Extract the (X, Y) coordinate from the center of the cell holding the provided text.  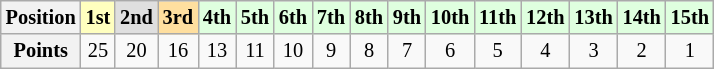
10th (450, 17)
7 (407, 51)
1 (690, 51)
12th (545, 17)
7th (331, 17)
5 (498, 51)
5th (255, 17)
2nd (136, 17)
25 (98, 51)
16 (178, 51)
3rd (178, 17)
10 (293, 51)
9th (407, 17)
13 (217, 51)
Position (41, 17)
11th (498, 17)
13th (593, 17)
1st (98, 17)
9 (331, 51)
8th (369, 17)
6 (450, 51)
20 (136, 51)
3 (593, 51)
4th (217, 17)
Points (41, 51)
14th (642, 17)
6th (293, 17)
4 (545, 51)
2 (642, 51)
15th (690, 17)
11 (255, 51)
8 (369, 51)
